Extract the (x, y) coordinate from the center of the cell holding the provided text.  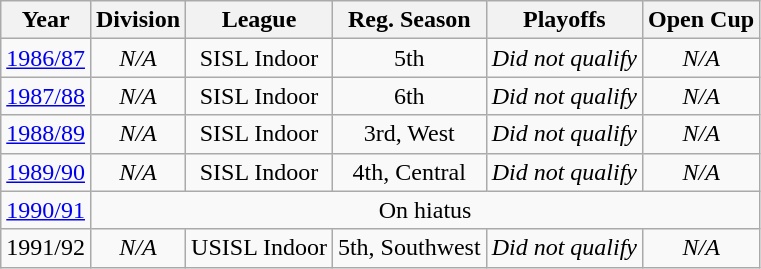
3rd, West (409, 134)
Division (138, 20)
On hiatus (424, 210)
Playoffs (564, 20)
1988/89 (46, 134)
1987/88 (46, 96)
6th (409, 96)
Reg. Season (409, 20)
1991/92 (46, 248)
1990/91 (46, 210)
League (260, 20)
4th, Central (409, 172)
USISL Indoor (260, 248)
1986/87 (46, 58)
Year (46, 20)
5th (409, 58)
5th, Southwest (409, 248)
1989/90 (46, 172)
Open Cup (702, 20)
